Provide the [X, Y] coordinate of the cell's center where the given text is located.  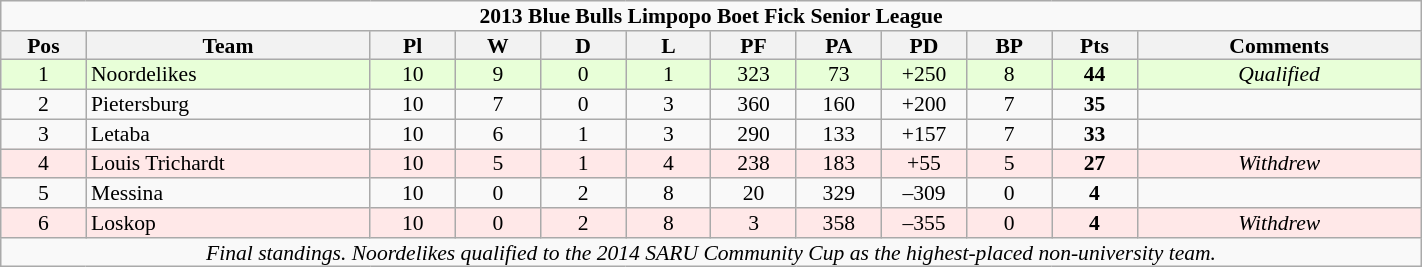
360 [754, 105]
9 [498, 75]
Loskop [228, 223]
PF [754, 46]
323 [754, 75]
BP [1010, 46]
Comments [1279, 46]
160 [838, 105]
358 [838, 223]
Pl [412, 46]
Noordelikes [228, 75]
+250 [924, 75]
Letaba [228, 134]
Qualified [1279, 75]
–309 [924, 193]
PA [838, 46]
W [498, 46]
Louis Trichardt [228, 164]
D [584, 46]
Pts [1094, 46]
2013 Blue Bulls Limpopo Boet Fick Senior League [711, 16]
+55 [924, 164]
–355 [924, 223]
Team [228, 46]
+200 [924, 105]
L [668, 46]
Pietersburg [228, 105]
238 [754, 164]
PD [924, 46]
20 [754, 193]
44 [1094, 75]
Messina [228, 193]
Pos [44, 46]
133 [838, 134]
+157 [924, 134]
290 [754, 134]
183 [838, 164]
27 [1094, 164]
73 [838, 75]
329 [838, 193]
35 [1094, 105]
33 [1094, 134]
